Return (X, Y) of the center of cell containing provided text 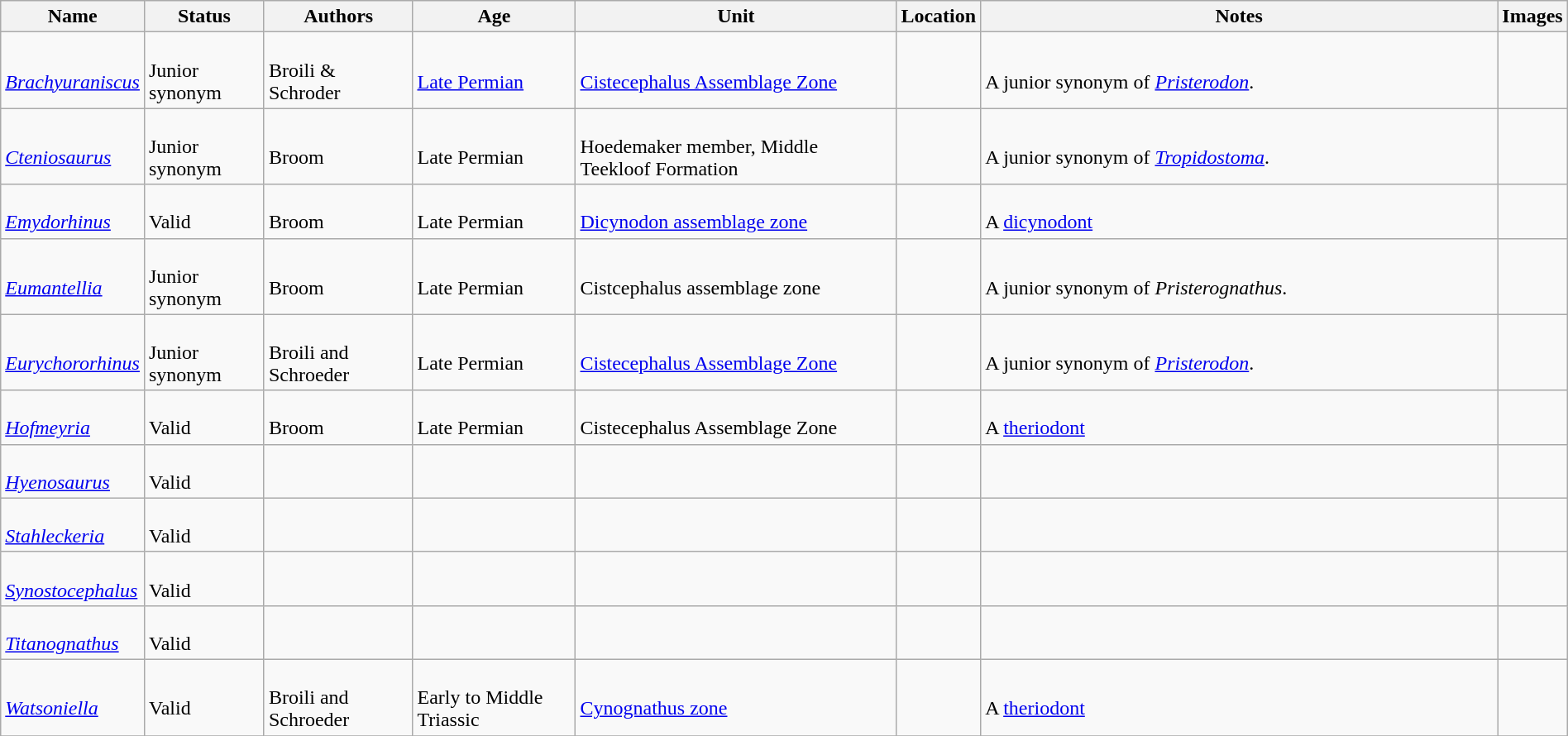
Hyenosaurus (73, 471)
A dicynodont (1239, 212)
Watsoniella (73, 697)
Brachyuraniscus (73, 70)
Broili & Schroder (338, 70)
Notes (1239, 17)
Unit (736, 17)
Hoedemaker member, Middle Teekloof Formation (736, 146)
Cteniosaurus (73, 146)
Eurychororhinus (73, 352)
Early to Middle Triassic (495, 697)
Stahleckeria (73, 524)
Location (939, 17)
Dicynodon assemblage zone (736, 212)
Hofmeyria (73, 417)
Name (73, 17)
Synostocephalus (73, 579)
Authors (338, 17)
Images (1532, 17)
Cynognathus zone (736, 697)
Age (495, 17)
Emydorhinus (73, 212)
Eumantellia (73, 276)
A junior synonym of Pristerognathus. (1239, 276)
A junior synonym of Tropidostoma. (1239, 146)
Cistcephalus assemblage zone (736, 276)
Status (203, 17)
Titanognathus (73, 632)
